Determine the [x, y] coordinate at the center of the cell enclosing the given text.  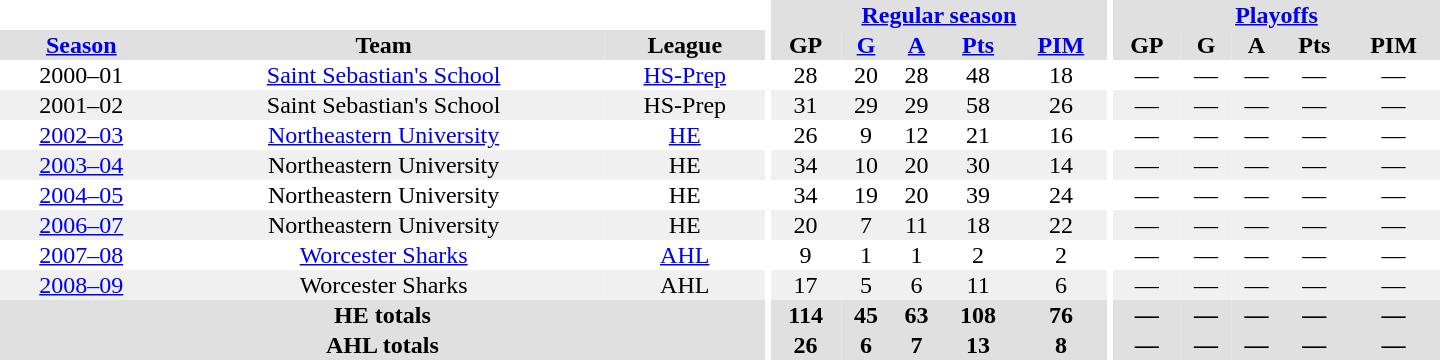
13 [978, 345]
Season [82, 45]
24 [1062, 195]
Playoffs [1276, 15]
2006–07 [82, 225]
8 [1062, 345]
12 [916, 135]
48 [978, 75]
58 [978, 105]
114 [805, 315]
30 [978, 165]
10 [866, 165]
Regular season [938, 15]
16 [1062, 135]
5 [866, 285]
2001–02 [82, 105]
2000–01 [82, 75]
League [685, 45]
31 [805, 105]
63 [916, 315]
2003–04 [82, 165]
19 [866, 195]
17 [805, 285]
2008–09 [82, 285]
Team [384, 45]
39 [978, 195]
76 [1062, 315]
2007–08 [82, 255]
2002–03 [82, 135]
14 [1062, 165]
2004–05 [82, 195]
AHL totals [382, 345]
21 [978, 135]
108 [978, 315]
45 [866, 315]
22 [1062, 225]
HE totals [382, 315]
